Return the (x, y) coordinate for the center point of the cell that contains the specified text.  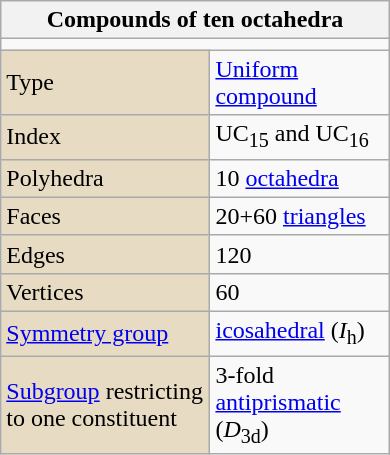
60 (300, 292)
Subgroup restricting to one constituent (106, 405)
Compounds of ten octahedra (195, 20)
Edges (106, 254)
20+60 triangles (300, 216)
Uniform compound (300, 82)
Type (106, 82)
icosahedral (Ih) (300, 334)
Index (106, 137)
Polyhedra (106, 178)
3-fold antiprismatic (D3d) (300, 405)
Vertices (106, 292)
120 (300, 254)
Symmetry group (106, 334)
Faces (106, 216)
10 octahedra (300, 178)
UC15 and UC16 (300, 137)
